Search for the cell housing the specified text and yield its [X, Y] center coordinate. 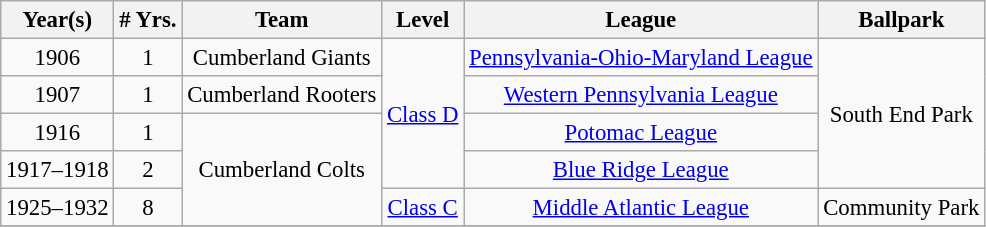
League [641, 20]
Class C [423, 208]
Community Park [902, 208]
Blue Ridge League [641, 170]
1916 [58, 133]
1925–1932 [58, 208]
Ballpark [902, 20]
1906 [58, 58]
1917–1918 [58, 170]
South End Park [902, 114]
Potomac League [641, 133]
8 [148, 208]
Middle Atlantic League [641, 208]
2 [148, 170]
Cumberland Rooters [282, 95]
Class D [423, 114]
1907 [58, 95]
Cumberland Giants [282, 58]
Western Pennsylvania League [641, 95]
Pennsylvania-Ohio-Maryland League [641, 58]
Team [282, 20]
Cumberland Colts [282, 170]
Year(s) [58, 20]
Level [423, 20]
# Yrs. [148, 20]
